Find where the given text appears and provide that cell's center as [x, y] coordinate. 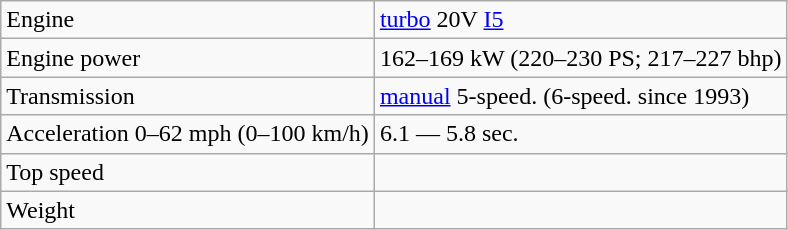
Weight [188, 210]
6.1 — 5.8 sec. [580, 134]
manual 5-speed. (6-speed. since 1993) [580, 96]
Acceleration 0–62 mph (0–100 km/h) [188, 134]
Transmission [188, 96]
Top speed [188, 172]
Engine [188, 20]
Engine power [188, 58]
162–169 kW (220–230 PS; 217–227 bhp) [580, 58]
turbo 20V I5 [580, 20]
